Pinpoint the cell where the given text exists, returning its (x, y) midpoint coordinate. 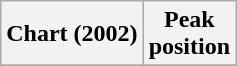
Peakposition (189, 34)
Chart (2002) (72, 34)
